For the text-containing cell, return its midpoint in (X, Y) coordinate format. 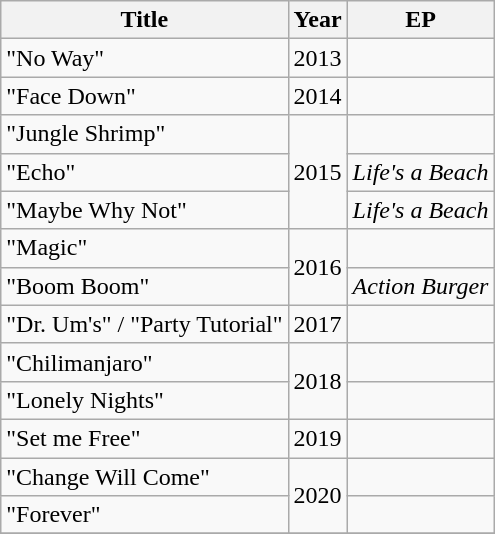
Action Burger (420, 286)
2020 (318, 496)
2014 (318, 96)
2013 (318, 58)
"Forever" (144, 515)
"Set me Free" (144, 438)
2018 (318, 381)
"Change Will Come" (144, 477)
2019 (318, 438)
Year (318, 20)
"Magic" (144, 248)
"Chilimanjaro" (144, 362)
"No Way" (144, 58)
"Echo" (144, 172)
"Lonely Nights" (144, 400)
2015 (318, 172)
2017 (318, 324)
"Dr. Um's" / "Party Tutorial" (144, 324)
EP (420, 20)
"Face Down" (144, 96)
Title (144, 20)
"Maybe Why Not" (144, 210)
2016 (318, 267)
"Boom Boom" (144, 286)
"Jungle Shrimp" (144, 134)
